For the text-containing cell, return its midpoint in (X, Y) coordinate format. 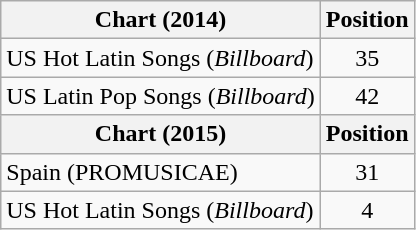
4 (367, 210)
Chart (2014) (161, 20)
31 (367, 172)
Chart (2015) (161, 134)
Spain (PROMUSICAE) (161, 172)
US Latin Pop Songs (Billboard) (161, 96)
42 (367, 96)
35 (367, 58)
